From the cell containing the given text, extract its center point as (X, Y) coordinate. 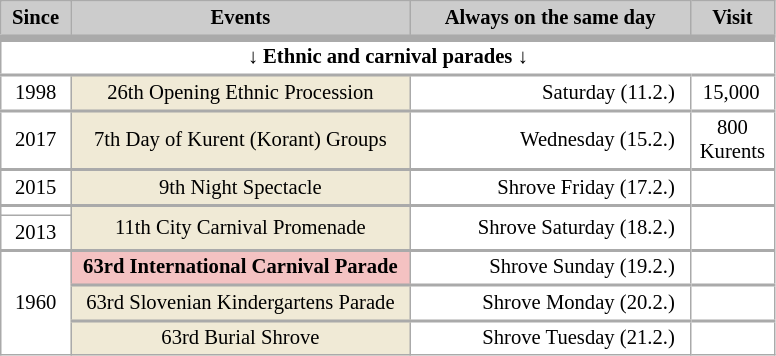
11th City Carnival Promenade (240, 226)
Shrove Sunday (19.2.) (550, 268)
63rd Burial Shrove (240, 337)
Events (240, 18)
1998 (36, 92)
Shrove Friday (17.2.) (550, 186)
15,000 (732, 92)
Saturday (11.2.) (550, 92)
9th Night Spectacle (240, 186)
Since (36, 18)
Shrove Tuesday (21.2.) (550, 337)
7th Day of Kurent (Korant) Groups (240, 140)
Wednesday (15.2.) (550, 140)
↓ Ethnic and carnival parades ↓ (388, 56)
2015 (36, 186)
Visit (732, 18)
800Kurents (732, 140)
Shrove Monday (20.2.) (550, 302)
1960 (36, 302)
2017 (36, 140)
Shrove Saturday (18.2.) (550, 226)
63rd International Carnival Parade (240, 268)
Always on the same day (550, 18)
63rd Slovenian Kindergartens Parade (240, 302)
2013 (36, 232)
26th Opening Ethnic Procession (240, 92)
